Search for the cell housing the specified text and yield its (x, y) center coordinate. 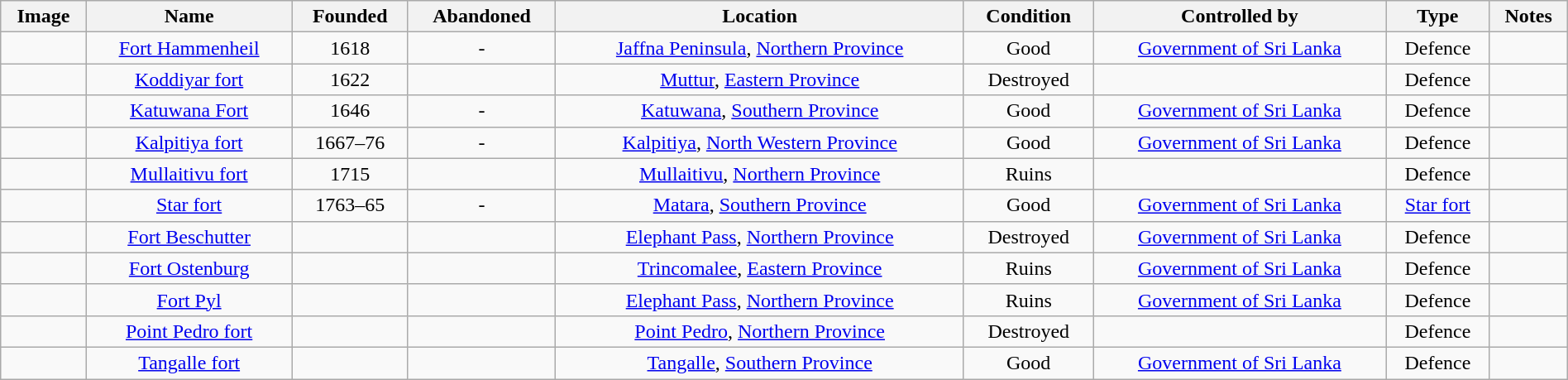
Name (189, 17)
Katuwana Fort (189, 111)
Controlled by (1240, 17)
1618 (350, 48)
Tangalle fort (189, 363)
1646 (350, 111)
Jaffna Peninsula, Northern Province (760, 48)
1763–65 (350, 205)
Fort Pyl (189, 300)
Location (760, 17)
Image (43, 17)
1715 (350, 174)
Katuwana, Southern Province (760, 111)
Founded (350, 17)
Notes (1528, 17)
Muttur, Eastern Province (760, 79)
Tangalle, Southern Province (760, 363)
1667–76 (350, 142)
Fort Hammenheil (189, 48)
1622 (350, 79)
Fort Beschutter (189, 237)
Mullaitivu fort (189, 174)
Type (1437, 17)
Kalpitiya fort (189, 142)
Mullaitivu, Northern Province (760, 174)
Trincomalee, Eastern Province (760, 268)
Point Pedro, Northern Province (760, 331)
Fort Ostenburg (189, 268)
Abandoned (481, 17)
Matara, Southern Province (760, 205)
Kalpitiya, North Western Province (760, 142)
Point Pedro fort (189, 331)
Condition (1029, 17)
Koddiyar fort (189, 79)
